Return [X, Y] of the center of cell containing provided text 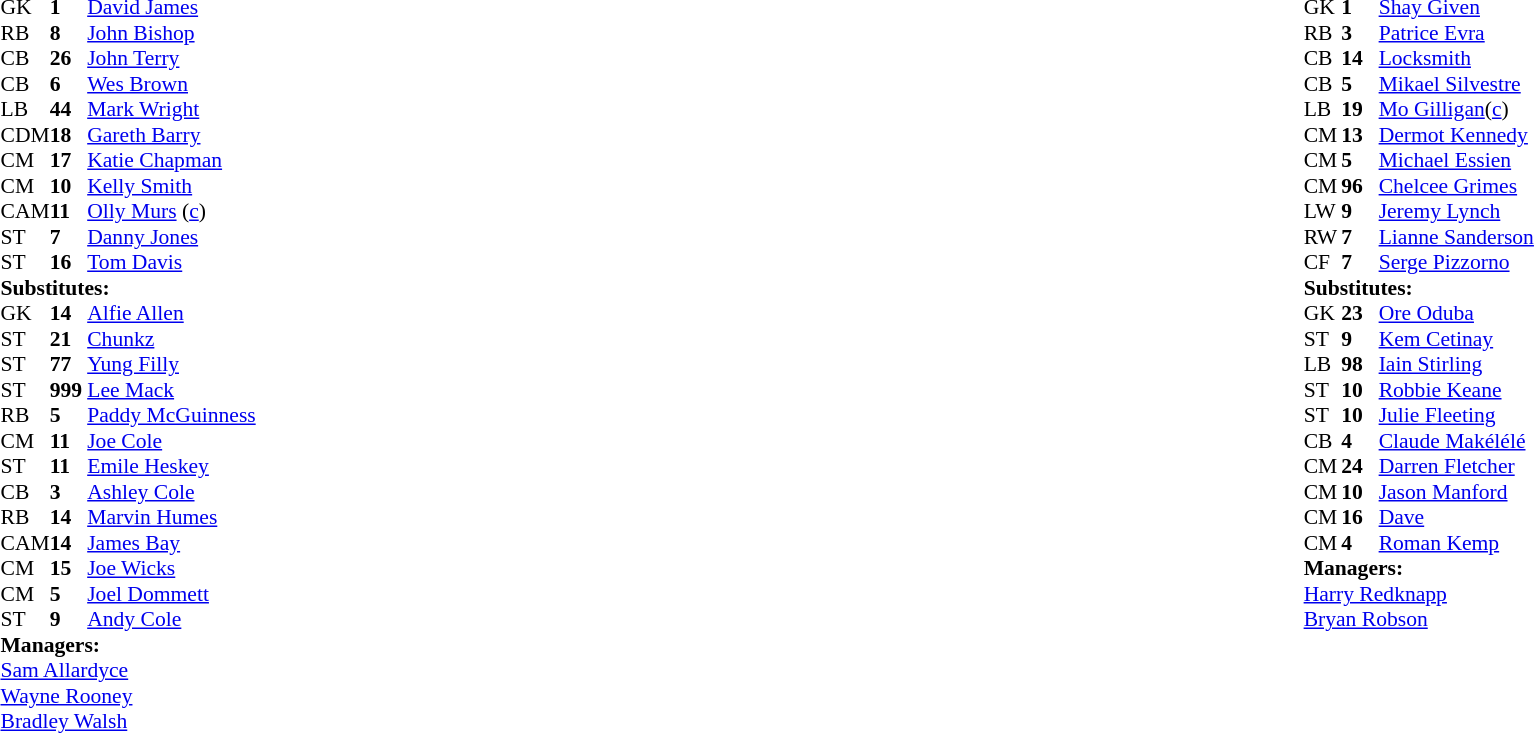
77 [69, 365]
17 [69, 161]
Mark Wright [171, 109]
23 [1360, 313]
Patrice Evra [1456, 33]
Lee Mack [171, 390]
Katie Chapman [171, 161]
Ore Oduba [1456, 313]
Michael Essien [1456, 161]
Yung Filly [171, 365]
Ashley Cole [171, 492]
999 [69, 390]
John Terry [171, 59]
Gareth Barry [171, 135]
Claude Makélélé [1456, 441]
Dermot Kennedy [1456, 135]
Tom Davis [171, 263]
Kelly Smith [171, 186]
Mo Gilligan(c) [1456, 109]
Wes Brown [171, 84]
LW [1323, 211]
Marvin Humes [171, 517]
Paddy McGuinness [171, 415]
Robbie Keane [1456, 390]
Dave [1456, 517]
Chunkz [171, 339]
Harry Redknapp Bryan Robson [1419, 606]
Jeremy Lynch [1456, 211]
8 [69, 33]
18 [69, 135]
Lianne Sanderson [1456, 237]
13 [1360, 135]
Joe Wicks [171, 569]
96 [1360, 186]
15 [69, 569]
Serge Pizzorno [1456, 263]
24 [1360, 467]
Julie Fleeting [1456, 415]
Mikael Silvestre [1456, 84]
Olly Murs (c) [171, 211]
98 [1360, 365]
Roman Kemp [1456, 543]
Iain Stirling [1456, 365]
21 [69, 339]
26 [69, 59]
Andy Cole [171, 619]
Danny Jones [171, 237]
Joel Dommett [171, 594]
Kem Cetinay [1456, 339]
Alfie Allen [171, 313]
Chelcee Grimes [1456, 186]
RW [1323, 237]
CDM [24, 135]
Darren Fletcher [1456, 467]
6 [69, 84]
Joe Cole [171, 441]
Locksmith [1456, 59]
James Bay [171, 543]
19 [1360, 109]
44 [69, 109]
CF [1323, 263]
Jason Manford [1456, 492]
John Bishop [171, 33]
Emile Heskey [171, 467]
